Pinpoint the cell where the given text exists, returning its (x, y) midpoint coordinate. 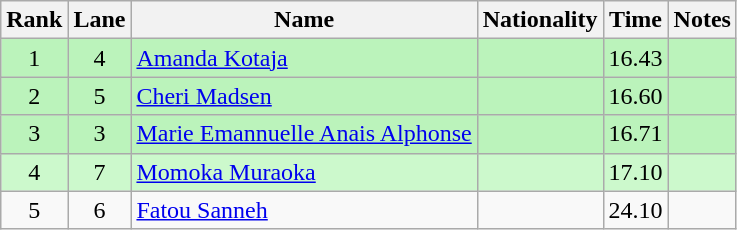
Amanda Kotaja (304, 58)
2 (34, 96)
Marie Emannuelle Anais Alphonse (304, 134)
24.10 (636, 210)
Fatou Sanneh (304, 210)
16.43 (636, 58)
Nationality (540, 20)
Time (636, 20)
Lane (100, 20)
Name (304, 20)
Momoka Muraoka (304, 172)
1 (34, 58)
Rank (34, 20)
17.10 (636, 172)
7 (100, 172)
Cheri Madsen (304, 96)
16.71 (636, 134)
6 (100, 210)
16.60 (636, 96)
Notes (702, 20)
